Search for the cell housing the specified text and yield its (x, y) center coordinate. 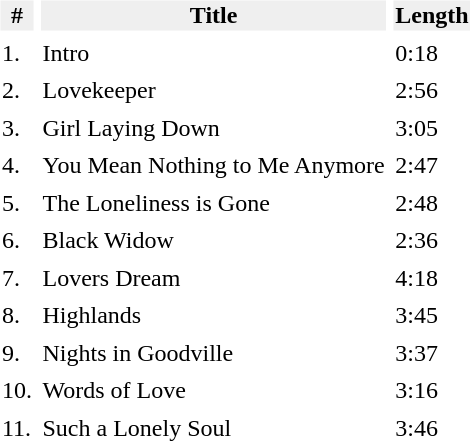
2. (16, 91)
3:45 (432, 315)
3:37 (432, 353)
The Loneliness is Gone (214, 203)
Lovekeeper (214, 91)
7. (16, 278)
# (16, 15)
Highlands (214, 315)
Intro (214, 53)
0:18 (432, 53)
4:18 (432, 278)
6. (16, 241)
2:48 (432, 203)
3. (16, 128)
3:05 (432, 128)
Girl Laying Down (214, 128)
Length (432, 15)
8. (16, 315)
Words of Love (214, 391)
10. (16, 391)
2:36 (432, 241)
Nights in Goodville (214, 353)
2:47 (432, 165)
Black Widow (214, 241)
1. (16, 53)
3:16 (432, 391)
Title (214, 15)
9. (16, 353)
2:56 (432, 91)
5. (16, 203)
Lovers Dream (214, 278)
You Mean Nothing to Me Anymore (214, 165)
4. (16, 165)
